Scan for the cell matching the given text and deliver its (X, Y) coordinate at center. 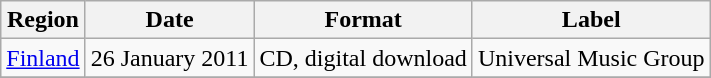
Date (170, 20)
Label (591, 20)
26 January 2011 (170, 58)
CD, digital download (363, 58)
Finland (43, 58)
Universal Music Group (591, 58)
Region (43, 20)
Format (363, 20)
